Return (x, y) of the center of cell containing provided text 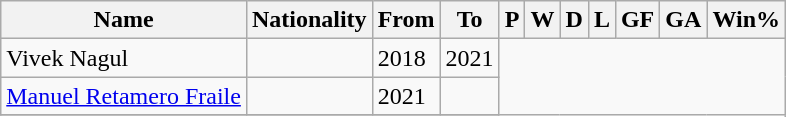
Name (124, 20)
GF (637, 20)
P (512, 20)
Win% (746, 20)
2018 (406, 58)
Nationality (309, 20)
W (542, 20)
Manuel Retamero Fraile (124, 96)
L (602, 20)
To (470, 20)
GA (684, 20)
From (406, 20)
Vivek Nagul (124, 58)
D (574, 20)
